Output the (x, y) coordinate of the center of the cell containing the given text.  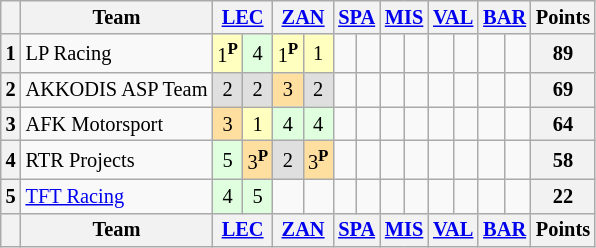
TFT Racing (117, 196)
LP Racing (117, 54)
69 (563, 90)
64 (563, 124)
AKKODIS ASP Team (117, 90)
RTR Projects (117, 160)
89 (563, 54)
AFK Motorsport (117, 124)
22 (563, 196)
58 (563, 160)
